Capture the cell that displays the provided text and extract its (x, y) central coordinate. 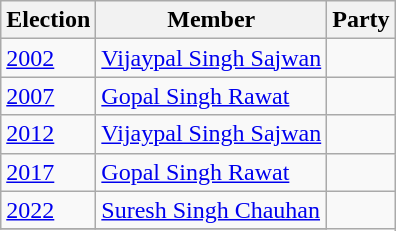
2002 (48, 58)
2022 (48, 210)
Member (212, 20)
Suresh Singh Chauhan (212, 210)
2017 (48, 172)
2012 (48, 134)
Election (48, 20)
Party (361, 20)
2007 (48, 96)
